Extract the [x, y] coordinate from the center of the cell holding the provided text.  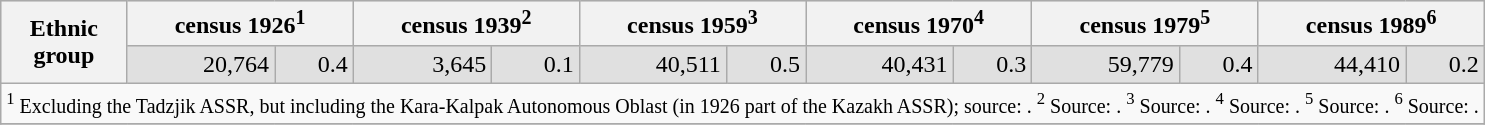
census 19261 [240, 24]
census 19896 [1371, 24]
Ethnicgroup [64, 42]
20,764 [201, 64]
59,779 [1106, 64]
40,431 [880, 64]
census 19704 [919, 24]
40,511 [652, 64]
3,645 [422, 64]
44,410 [1332, 64]
0.1 [536, 64]
0.5 [766, 64]
census 19593 [692, 24]
0.3 [992, 64]
census 19795 [1145, 24]
0.2 [1446, 64]
census 19392 [466, 24]
